Scan for the cell matching the given text and deliver its [x, y] coordinate at center. 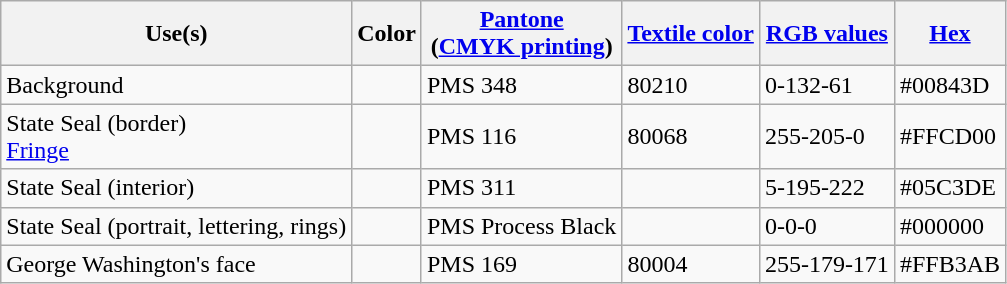
State Seal (interior) [176, 188]
Hex [950, 34]
Pantone(CMYK printing) [521, 34]
80004 [690, 264]
PMS Process Black [521, 226]
PMS 169 [521, 264]
#00843D [950, 85]
0-0-0 [826, 226]
#FFB3AB [950, 264]
Use(s) [176, 34]
#FFCD00 [950, 136]
State Seal (portrait, lettering, rings) [176, 226]
80210 [690, 85]
5-195-222 [826, 188]
Textile color [690, 34]
80068 [690, 136]
Color [387, 34]
George Washington's face [176, 264]
PMS 348 [521, 85]
#000000 [950, 226]
#05C3DE [950, 188]
0-132-61 [826, 85]
RGB values [826, 34]
255-205-0 [826, 136]
State Seal (border)Fringe [176, 136]
Background [176, 85]
PMS 311 [521, 188]
PMS 116 [521, 136]
255-179-171 [826, 264]
